Identify which cell holds the provided text, then report its (X, Y) central coordinate. 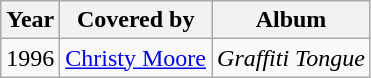
1996 (30, 58)
Album (292, 20)
Covered by (136, 20)
Year (30, 20)
Graffiti Tongue (292, 58)
Christy Moore (136, 58)
